Find where the given text appears and provide that cell's center as [X, Y] coordinate. 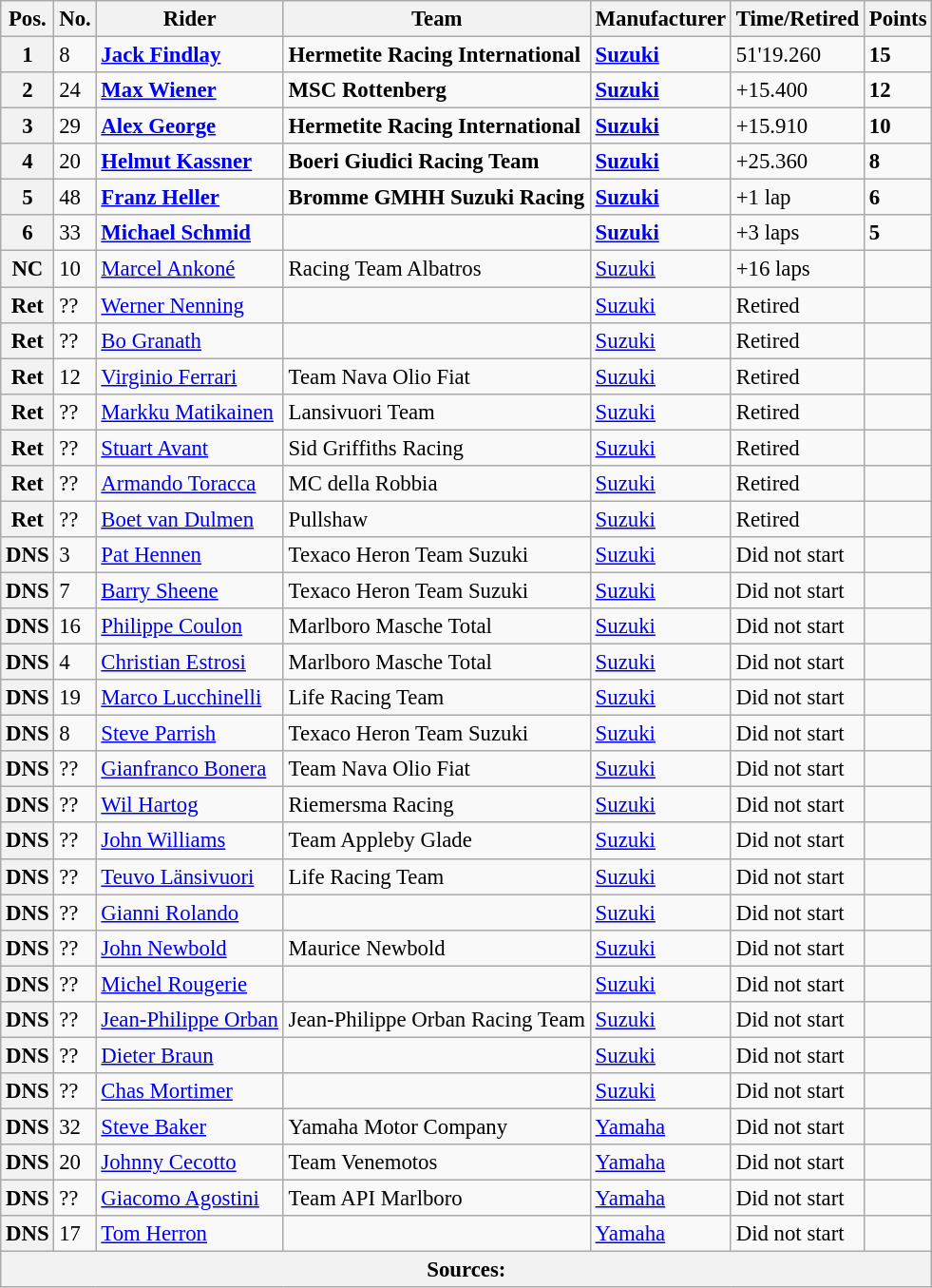
Werner Nenning [190, 305]
Gianfranco Bonera [190, 769]
Tom Herron [190, 1234]
1 [28, 55]
19 [75, 698]
15 [897, 55]
Points [897, 19]
Sources: [466, 1270]
Markku Matikainen [190, 412]
Time/Retired [797, 19]
17 [75, 1234]
Philippe Coulon [190, 626]
+16 laps [797, 269]
Steve Parrish [190, 734]
+3 laps [797, 233]
Boet van Dulmen [190, 519]
Dieter Braun [190, 1055]
Gianni Rolando [190, 913]
Sid Griffiths Racing [437, 448]
Jean-Philippe Orban [190, 1020]
Bo Granath [190, 340]
48 [75, 198]
Racing Team Albatros [437, 269]
+15.910 [797, 126]
Virginio Ferrari [190, 376]
Steve Baker [190, 1126]
Bromme GMHH Suzuki Racing [437, 198]
No. [75, 19]
Max Wiener [190, 90]
Team [437, 19]
Boeri Giudici Racing Team [437, 162]
John Newbold [190, 948]
Maurice Newbold [437, 948]
33 [75, 233]
Pullshaw [437, 519]
Wil Hartog [190, 805]
Michael Schmid [190, 233]
Yamaha Motor Company [437, 1126]
Barry Sheene [190, 590]
7 [75, 590]
Teuvo Länsivuori [190, 876]
Jack Findlay [190, 55]
NC [28, 269]
51'19.260 [797, 55]
Team Venemotos [437, 1163]
Pos. [28, 19]
32 [75, 1126]
Marcel Ankoné [190, 269]
MC della Robbia [437, 484]
Rider [190, 19]
Manufacturer [660, 19]
Giacomo Agostini [190, 1199]
Alex George [190, 126]
MSC Rottenberg [437, 90]
29 [75, 126]
Marco Lucchinelli [190, 698]
+15.400 [797, 90]
Riemersma Racing [437, 805]
+25.360 [797, 162]
Stuart Avant [190, 448]
Johnny Cecotto [190, 1163]
Franz Heller [190, 198]
Team Appleby Glade [437, 841]
24 [75, 90]
Lansivuori Team [437, 412]
16 [75, 626]
2 [28, 90]
Team API Marlboro [437, 1199]
Helmut Kassner [190, 162]
Michel Rougerie [190, 984]
Christian Estrosi [190, 663]
Chas Mortimer [190, 1091]
Pat Hennen [190, 555]
John Williams [190, 841]
Jean-Philippe Orban Racing Team [437, 1020]
Armando Toracca [190, 484]
+1 lap [797, 198]
